Find where the given text appears and provide that cell's center as (X, Y) coordinate. 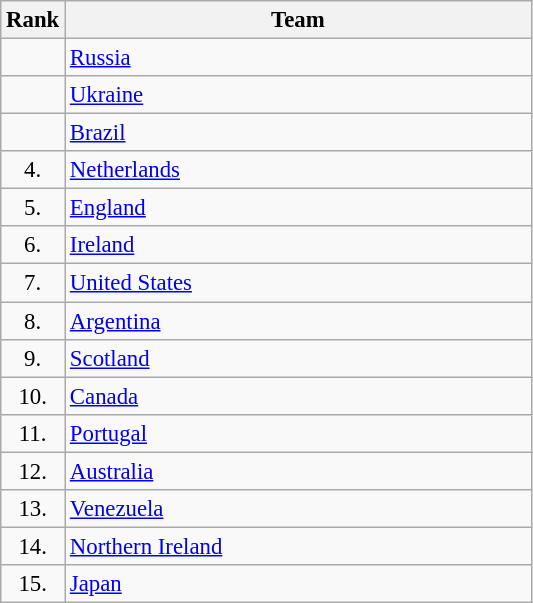
Venezuela (298, 509)
8. (33, 321)
5. (33, 208)
Australia (298, 471)
15. (33, 584)
Scotland (298, 358)
Russia (298, 58)
United States (298, 283)
11. (33, 433)
7. (33, 283)
14. (33, 546)
12. (33, 471)
Netherlands (298, 170)
9. (33, 358)
Rank (33, 20)
Team (298, 20)
Ukraine (298, 95)
Ireland (298, 245)
Brazil (298, 133)
Argentina (298, 321)
England (298, 208)
13. (33, 509)
Northern Ireland (298, 546)
Canada (298, 396)
10. (33, 396)
6. (33, 245)
Portugal (298, 433)
Japan (298, 584)
4. (33, 170)
